For the text-containing cell, return its midpoint in (X, Y) coordinate format. 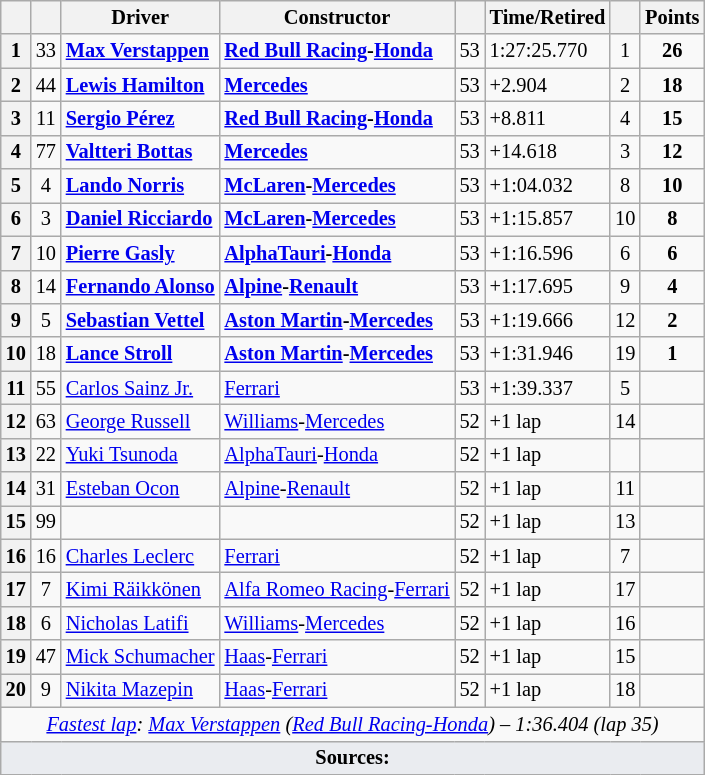
+1:04.032 (548, 186)
Mick Schumacher (140, 657)
77 (46, 152)
55 (46, 388)
+2.904 (548, 85)
+1:39.337 (548, 388)
Sebastian Vettel (140, 320)
Fastest lap: Max Verstappen (Red Bull Racing-Honda) – 1:36.404 (lap 35) (353, 724)
99 (46, 522)
Driver (140, 17)
Pierre Gasly (140, 253)
31 (46, 489)
Valtteri Bottas (140, 152)
Constructor (338, 17)
Yuki Tsunoda (140, 455)
Daniel Ricciardo (140, 219)
+1:15.857 (548, 219)
Nikita Mazepin (140, 690)
Sergio Pérez (140, 118)
22 (46, 455)
1:27:25.770 (548, 51)
33 (46, 51)
+1:17.695 (548, 287)
George Russell (140, 421)
Carlos Sainz Jr. (140, 388)
+1:31.946 (548, 354)
Kimi Räikkönen (140, 589)
44 (46, 85)
+8.811 (548, 118)
Charles Leclerc (140, 556)
Fernando Alonso (140, 287)
Time/Retired (548, 17)
63 (46, 421)
Max Verstappen (140, 51)
Lewis Hamilton (140, 85)
20 (16, 690)
26 (672, 51)
47 (46, 657)
Esteban Ocon (140, 489)
Lance Stroll (140, 354)
Nicholas Latifi (140, 623)
+1:19.666 (548, 320)
+14.618 (548, 152)
Points (672, 17)
+1:16.596 (548, 253)
Sources: (353, 758)
Alfa Romeo Racing-Ferrari (338, 589)
Lando Norris (140, 186)
